Search for the cell housing the specified text and yield its [X, Y] center coordinate. 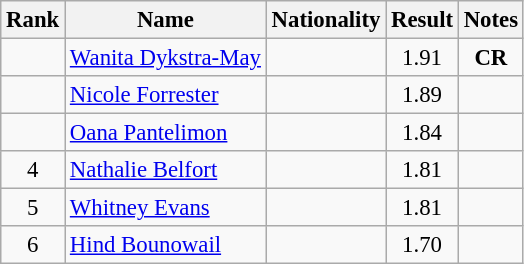
Hind Bounowail [166, 245]
Nathalie Belfort [166, 170]
1.91 [422, 58]
4 [33, 170]
Nicole Forrester [166, 95]
Result [422, 20]
Name [166, 20]
Nationality [326, 20]
Oana Pantelimon [166, 133]
1.70 [422, 245]
Rank [33, 20]
6 [33, 245]
CR [490, 58]
Wanita Dykstra-May [166, 58]
1.84 [422, 133]
Whitney Evans [166, 208]
1.89 [422, 95]
Notes [490, 20]
5 [33, 208]
